Extract the [X, Y] coordinate from the center of the cell holding the provided text.  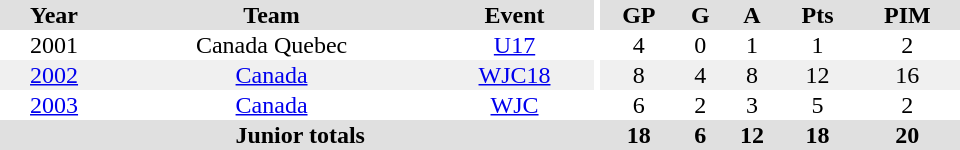
Pts [817, 15]
Junior totals [300, 135]
GP [638, 15]
Team [272, 15]
16 [908, 75]
G [700, 15]
Canada Quebec [272, 45]
WJC18 [514, 75]
2001 [54, 45]
0 [700, 45]
WJC [514, 105]
A [752, 15]
Year [54, 15]
2003 [54, 105]
5 [817, 105]
3 [752, 105]
2002 [54, 75]
U17 [514, 45]
20 [908, 135]
Event [514, 15]
PIM [908, 15]
